Capture the cell that displays the provided text and extract its [X, Y] central coordinate. 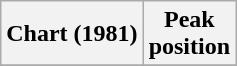
Chart (1981) [72, 34]
Peakposition [189, 34]
